Pinpoint the cell where the given text exists, returning its [x, y] midpoint coordinate. 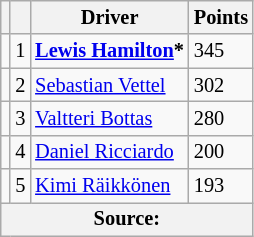
Valtteri Bottas [110, 118]
3 [20, 118]
1 [20, 51]
Kimi Räikkönen [110, 186]
Points [221, 17]
2 [20, 85]
4 [20, 152]
302 [221, 85]
Sebastian Vettel [110, 85]
193 [221, 186]
5 [20, 186]
280 [221, 118]
Driver [110, 17]
Lewis Hamilton* [110, 51]
Daniel Ricciardo [110, 152]
Source: [127, 219]
345 [221, 51]
200 [221, 152]
